Capture the cell that displays the provided text and extract its [X, Y] central coordinate. 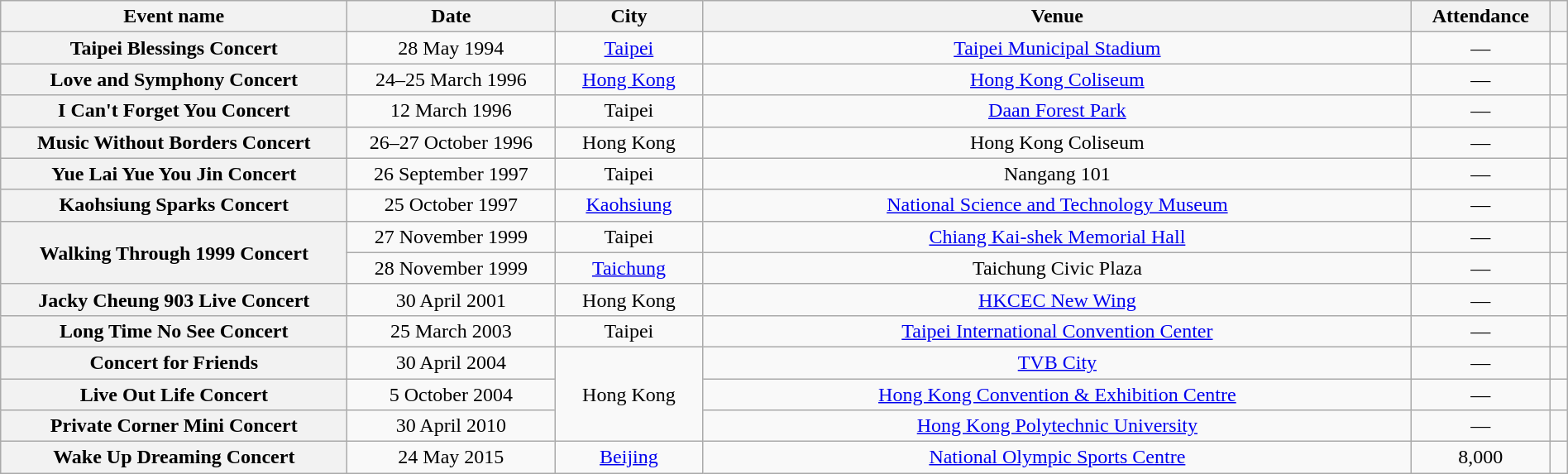
National Olympic Sports Centre [1057, 457]
Hong Kong Polytechnic University [1057, 426]
Chiang Kai-shek Memorial Hall [1057, 237]
30 April 2001 [452, 299]
Private Corner Mini Concert [174, 426]
Music Without Borders Concert [174, 142]
Daan Forest Park [1057, 111]
5 October 2004 [452, 395]
Beijing [629, 457]
Nangang 101 [1057, 174]
HKCEC New Wing [1057, 299]
National Science and Technology Museum [1057, 205]
Wake Up Dreaming Concert [174, 457]
Walking Through 1999 Concert [174, 252]
25 October 1997 [452, 205]
Taipei International Convention Center [1057, 331]
Jacky Cheung 903 Live Concert [174, 299]
Hong Kong Convention & Exhibition Centre [1057, 395]
Taipei Municipal Stadium [1057, 48]
TVB City [1057, 362]
Long Time No See Concert [174, 331]
Event name [174, 17]
Live Out Life Concert [174, 395]
30 April 2004 [452, 362]
Taichung [629, 268]
24–25 March 1996 [452, 79]
24 May 2015 [452, 457]
City [629, 17]
27 November 1999 [452, 237]
30 April 2010 [452, 426]
Taipei Blessings Concert [174, 48]
25 March 2003 [452, 331]
Love and Symphony Concert [174, 79]
26–27 October 1996 [452, 142]
Taichung Civic Plaza [1057, 268]
8,000 [1480, 457]
Venue [1057, 17]
Concert for Friends [174, 362]
26 September 1997 [452, 174]
Date [452, 17]
Kaohsiung [629, 205]
Yue Lai Yue You Jin Concert [174, 174]
Attendance [1480, 17]
28 November 1999 [452, 268]
28 May 1994 [452, 48]
12 March 1996 [452, 111]
Kaohsiung Sparks Concert [174, 205]
I Can't Forget You Concert [174, 111]
